Return (X, Y) of the center of cell containing provided text 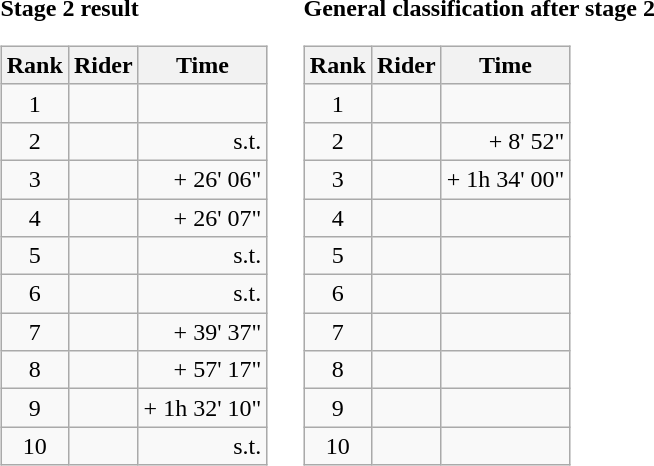
+ 26' 06" (202, 179)
+ 26' 07" (202, 217)
+ 1h 32' 10" (202, 408)
+ 39' 37" (202, 332)
+ 57' 17" (202, 370)
+ 8' 52" (506, 141)
+ 1h 34' 00" (506, 179)
